Identify which cell holds the provided text, then report its (x, y) central coordinate. 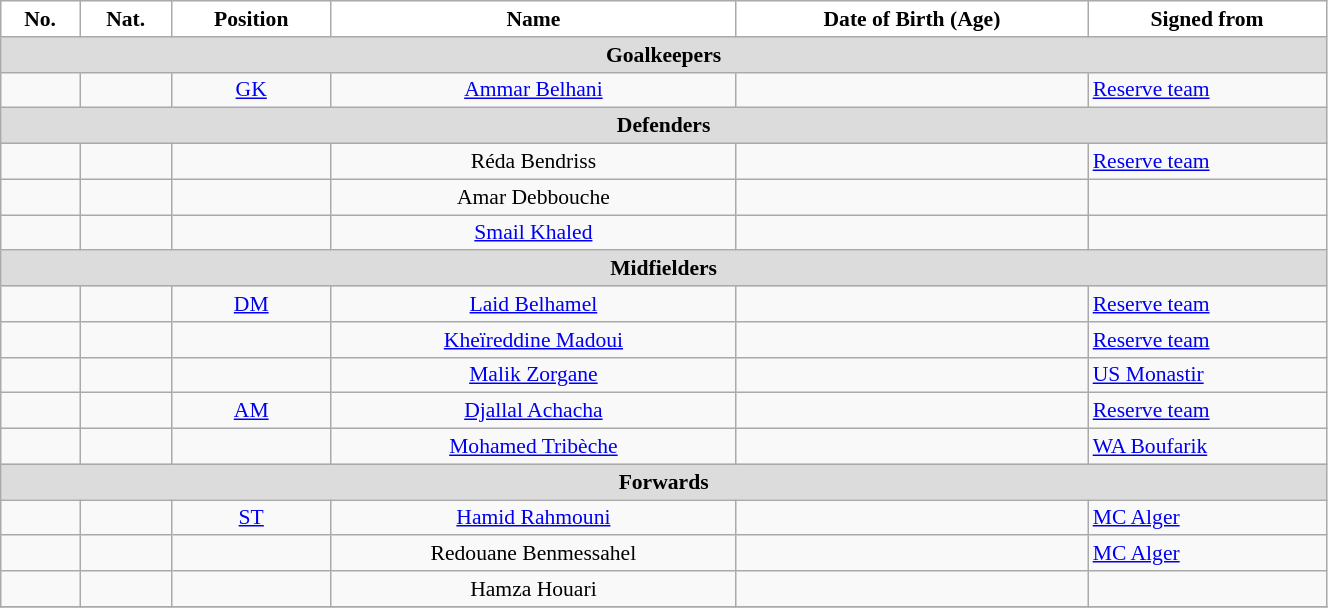
Position (252, 19)
Malik Zorgane (534, 375)
ST (252, 518)
US Monastir (1208, 375)
Kheïreddine Madoui (534, 340)
Mohamed Tribèche (534, 447)
Smail Khaled (534, 233)
Hamza Houari (534, 589)
DM (252, 304)
Réda Bendriss (534, 162)
Midfielders (664, 269)
No. (40, 19)
Signed from (1208, 19)
Goalkeepers (664, 55)
Nat. (126, 19)
Forwards (664, 482)
Ammar Belhani (534, 90)
Date of Birth (Age) (912, 19)
Laid Belhamel (534, 304)
Hamid Rahmouni (534, 518)
GK (252, 90)
Djallal Achacha (534, 411)
WA Boufarik (1208, 447)
Amar Debbouche (534, 197)
Defenders (664, 126)
AM (252, 411)
Name (534, 19)
Redouane Benmessahel (534, 554)
